Locate the cell with the specified text and output its (x, y) center coordinate. 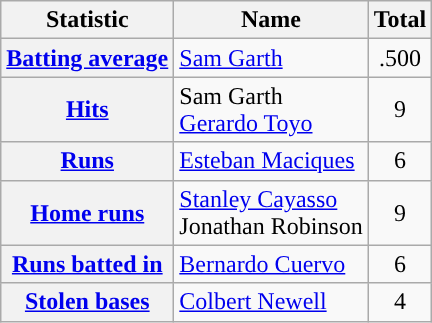
Total (400, 20)
Esteban Maciques (271, 161)
Statistic (88, 20)
Hits (88, 110)
4 (400, 302)
Stolen bases (88, 302)
Colbert Newell (271, 302)
Sam Garth (271, 58)
Runs (88, 161)
Runs batted in (88, 264)
Batting average (88, 58)
Bernardo Cuervo (271, 264)
Name (271, 20)
.500 (400, 58)
Sam Garth Gerardo Toyo (271, 110)
Home runs (88, 212)
Stanley Cayasso Jonathan Robinson (271, 212)
